Locate the cell with the specified text and output its (x, y) center coordinate. 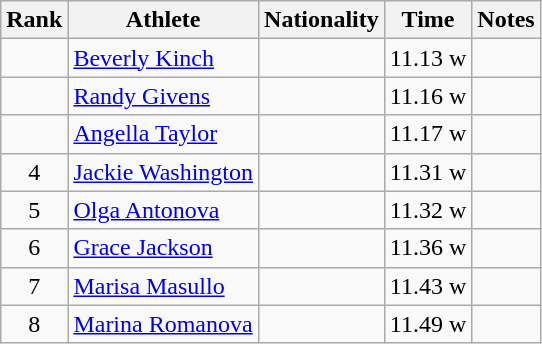
Angella Taylor (164, 134)
Time (428, 20)
11.49 w (428, 324)
5 (34, 210)
Olga Antonova (164, 210)
11.16 w (428, 96)
11.36 w (428, 248)
Randy Givens (164, 96)
11.31 w (428, 172)
11.13 w (428, 58)
11.32 w (428, 210)
Rank (34, 20)
Marina Romanova (164, 324)
11.43 w (428, 286)
Nationality (322, 20)
6 (34, 248)
4 (34, 172)
7 (34, 286)
Grace Jackson (164, 248)
Marisa Masullo (164, 286)
Notes (506, 20)
11.17 w (428, 134)
8 (34, 324)
Jackie Washington (164, 172)
Beverly Kinch (164, 58)
Athlete (164, 20)
